Return (x, y) of the center of cell containing provided text 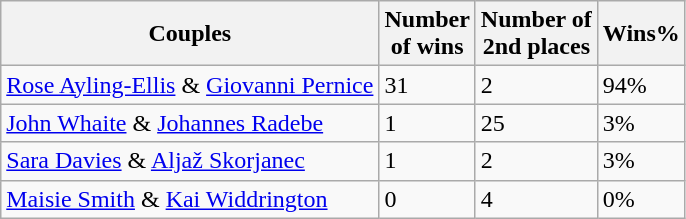
0 (427, 199)
John Whaite & Johannes Radebe (190, 123)
Wins% (641, 34)
0% (641, 199)
31 (427, 85)
Number of2nd places (536, 34)
Rose Ayling-Ellis & Giovanni Pernice (190, 85)
Maisie Smith & Kai Widdrington (190, 199)
Numberof wins (427, 34)
94% (641, 85)
Couples (190, 34)
4 (536, 199)
25 (536, 123)
Sara Davies & Aljaž Skorjanec (190, 161)
